Identify which cell holds the provided text, then report its [X, Y] central coordinate. 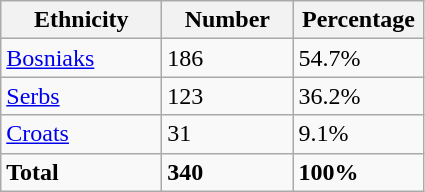
123 [228, 96]
31 [228, 134]
Total [82, 172]
Number [228, 20]
186 [228, 58]
36.2% [358, 96]
340 [228, 172]
Ethnicity [82, 20]
Croats [82, 134]
Percentage [358, 20]
54.7% [358, 58]
9.1% [358, 134]
Serbs [82, 96]
100% [358, 172]
Bosniaks [82, 58]
